Detect which cell encompasses the target text, then output its [X, Y] center coordinate. 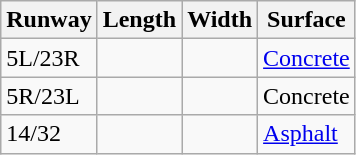
Length [139, 20]
Runway [49, 20]
14/32 [49, 134]
5L/23R [49, 58]
Asphalt [307, 134]
5R/23L [49, 96]
Surface [307, 20]
Width [220, 20]
